Detect which cell encompasses the target text, then output its (X, Y) center coordinate. 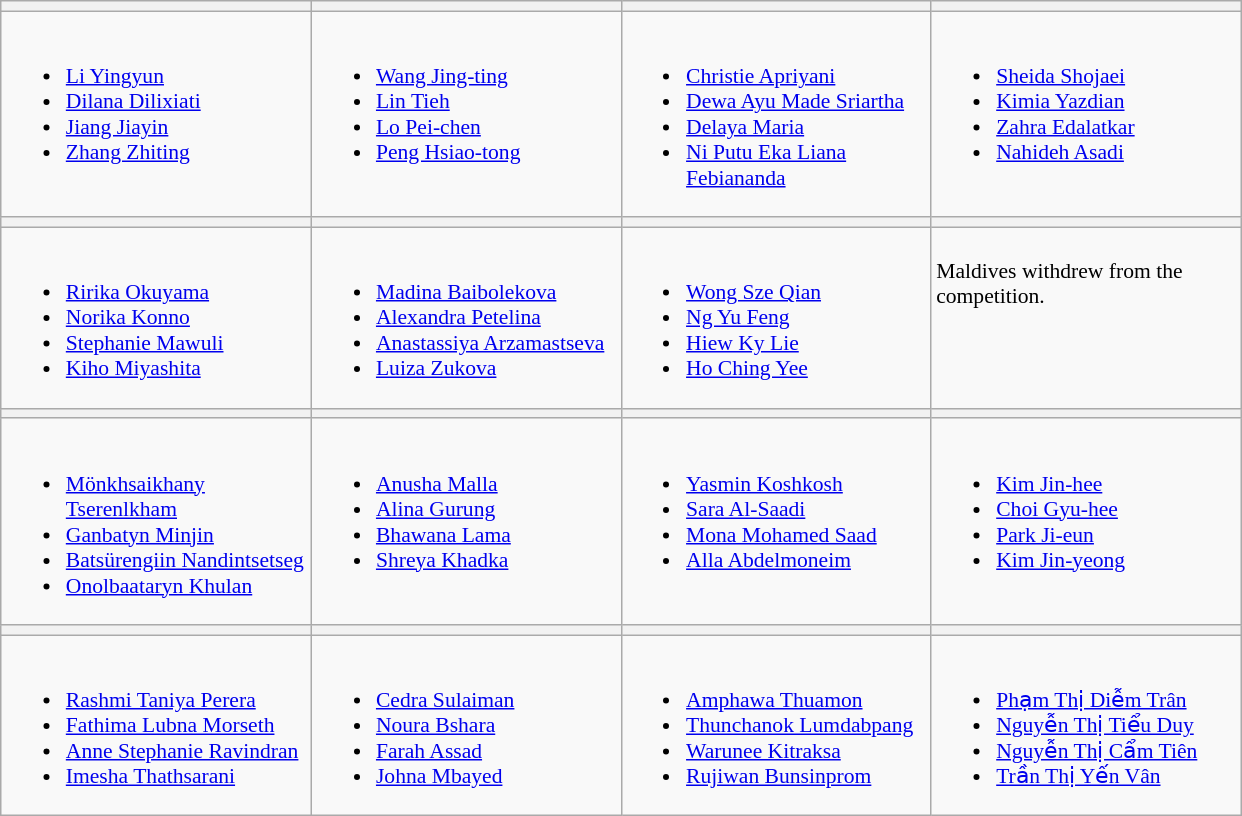
Wong Sze QianNg Yu FengHiew Ky LieHo Ching Yee (776, 318)
Sheida ShojaeiKimia YazdianZahra EdalatkarNahideh Asadi (1086, 114)
Madina BaibolekovaAlexandra PetelinaAnastassiya ArzamastsevaLuiza Zukova (466, 318)
Mönkhsaikhany TserenlkhamGanbatyn MinjinBatsürengiin NandintsetsegOnolbaataryn Khulan (156, 522)
Maldives withdrew from the competition. (1086, 318)
Cedra SulaimanNoura BsharaFarah AssadJohna Mbayed (466, 726)
Christie ApriyaniDewa Ayu Made SriarthaDelaya MariaNi Putu Eka Liana Febiananda (776, 114)
Wang Jing-tingLin TiehLo Pei-chenPeng Hsiao-tong (466, 114)
Anusha MallaAlina GurungBhawana LamaShreya Khadka (466, 522)
Li YingyunDilana DilixiatiJiang JiayinZhang Zhiting (156, 114)
Yasmin KoshkoshSara Al-SaadiMona Mohamed SaadAlla Abdelmoneim (776, 522)
Ririka OkuyamaNorika KonnoStephanie MawuliKiho Miyashita (156, 318)
Kim Jin-heeChoi Gyu-heePark Ji-eunKim Jin-yeong (1086, 522)
Amphawa ThuamonThunchanok LumdabpangWarunee KitraksaRujiwan Bunsinprom (776, 726)
Phạm Thị Diễm TrânNguyễn Thị Tiểu DuyNguyễn Thị Cẩm TiênTrần Thị Yến Vân (1086, 726)
Rashmi Taniya PereraFathima Lubna MorsethAnne Stephanie RavindranImesha Thathsarani (156, 726)
